Capture the cell that displays the provided text and extract its (X, Y) central coordinate. 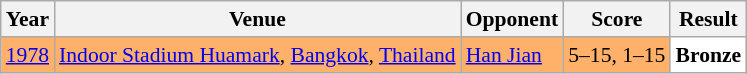
Opponent (512, 19)
5–15, 1–15 (616, 55)
1978 (28, 55)
Result (708, 19)
Year (28, 19)
Score (616, 19)
Venue (258, 19)
Bronze (708, 55)
Han Jian (512, 55)
Indoor Stadium Huamark, Bangkok, Thailand (258, 55)
